Provide the (x, y) coordinate of the cell's center where the given text is located.  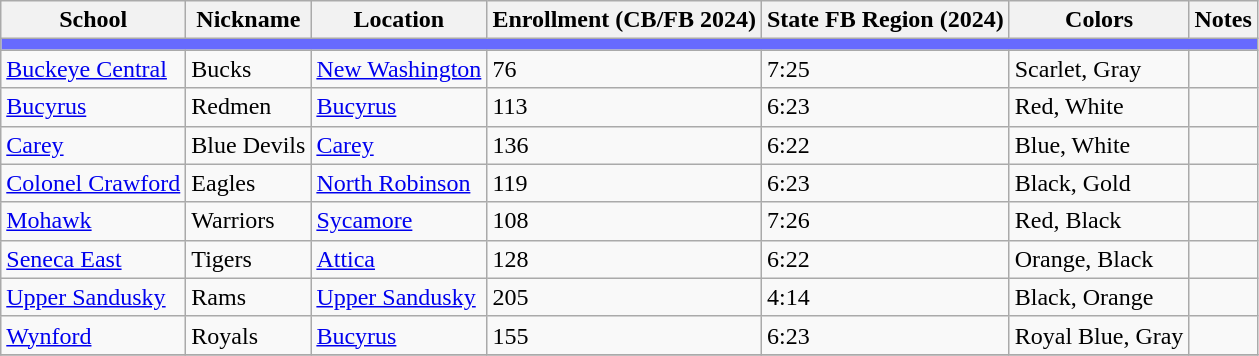
Wynford (94, 335)
4:14 (885, 297)
Scarlet, Gray (1099, 69)
Bucks (248, 69)
Royal Blue, Gray (1099, 335)
Warriors (248, 221)
School (94, 20)
136 (624, 145)
Black, Gold (1099, 183)
Colonel Crawford (94, 183)
119 (624, 183)
New Washington (399, 69)
Tigers (248, 259)
205 (624, 297)
128 (624, 259)
Colors (1099, 20)
Blue, White (1099, 145)
Royals (248, 335)
Sycamore (399, 221)
7:25 (885, 69)
Red, Black (1099, 221)
113 (624, 107)
State FB Region (2024) (885, 20)
Buckeye Central (94, 69)
Rams (248, 297)
Seneca East (94, 259)
Location (399, 20)
Mohawk (94, 221)
Orange, Black (1099, 259)
Blue Devils (248, 145)
Red, White (1099, 107)
Enrollment (CB/FB 2024) (624, 20)
7:26 (885, 221)
76 (624, 69)
Redmen (248, 107)
Black, Orange (1099, 297)
North Robinson (399, 183)
Notes (1223, 20)
Nickname (248, 20)
Attica (399, 259)
108 (624, 221)
155 (624, 335)
Eagles (248, 183)
